Detect which cell encompasses the target text, then output its (X, Y) center coordinate. 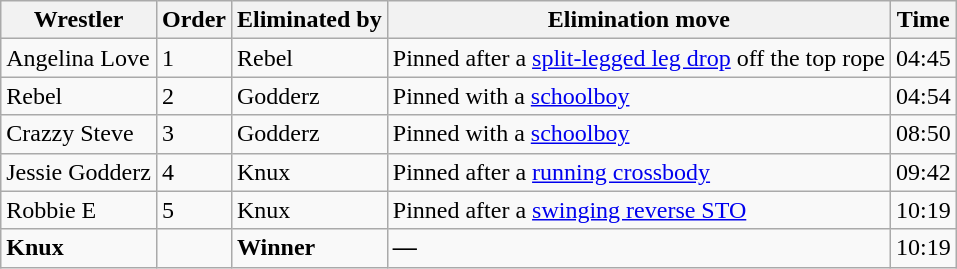
Order (194, 20)
Pinned after a split-legged leg drop off the top rope (638, 58)
— (638, 248)
5 (194, 210)
09:42 (923, 172)
4 (194, 172)
04:45 (923, 58)
Pinned after a swinging reverse STO (638, 210)
Winner (309, 248)
Pinned after a running crossbody (638, 172)
Eliminated by (309, 20)
Robbie E (79, 210)
Jessie Godderz (79, 172)
Crazzy Steve (79, 134)
Time (923, 20)
1 (194, 58)
Angelina Love (79, 58)
3 (194, 134)
2 (194, 96)
Elimination move (638, 20)
04:54 (923, 96)
Wrestler (79, 20)
08:50 (923, 134)
